Pinpoint the cell where the given text exists, returning its (X, Y) midpoint coordinate. 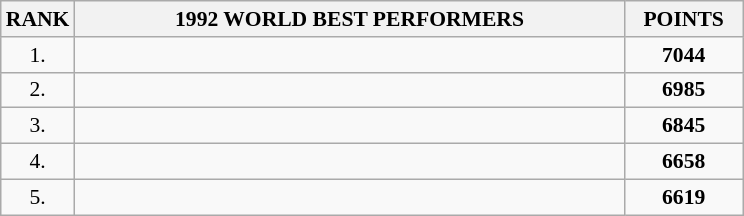
1. (38, 55)
7044 (684, 55)
6658 (684, 162)
RANK (38, 19)
1992 WORLD BEST PERFORMERS (349, 19)
3. (38, 126)
5. (38, 197)
6845 (684, 126)
2. (38, 90)
6619 (684, 197)
4. (38, 162)
POINTS (684, 19)
6985 (684, 90)
